Determine the [X, Y] coordinate at the center of the cell enclosing the given text.  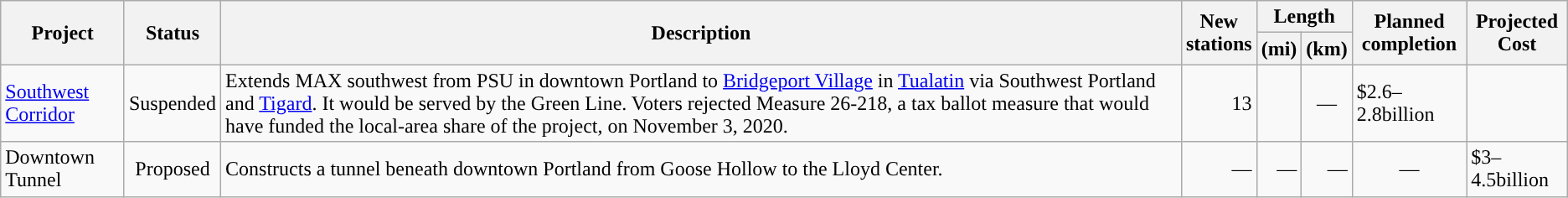
(km) [1327, 49]
Suspended [173, 103]
$3–4.5billion [1517, 169]
Newstations [1219, 33]
13 [1219, 103]
Length [1304, 17]
Proposed [173, 169]
Plannedcompletion [1409, 33]
(mi) [1279, 49]
Downtown Tunnel [63, 169]
Description [702, 33]
ProjectedCost [1517, 33]
Project [63, 33]
Southwest Corridor [63, 103]
Constructs a tunnel beneath downtown Portland from Goose Hollow to the Lloyd Center. [702, 169]
$2.6–2.8billion [1409, 103]
Status [173, 33]
